Determine the (x, y) coordinate at the center of the cell enclosing the given text.  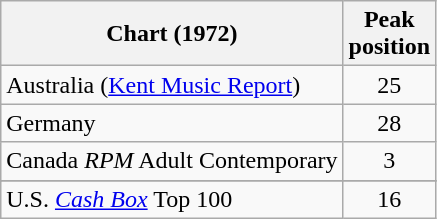
Chart (1972) (172, 34)
U.S. Cash Box Top 100 (172, 199)
28 (389, 123)
Australia (Kent Music Report) (172, 85)
3 (389, 161)
16 (389, 199)
Canada RPM Adult Contemporary (172, 161)
Peakposition (389, 34)
25 (389, 85)
Germany (172, 123)
